Pinpoint the cell where the given text exists, returning its (x, y) midpoint coordinate. 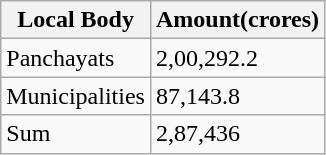
Municipalities (76, 96)
Panchayats (76, 58)
Amount(crores) (237, 20)
2,00,292.2 (237, 58)
Sum (76, 134)
2,87,436 (237, 134)
87,143.8 (237, 96)
Local Body (76, 20)
